For the text-containing cell, return its midpoint in (X, Y) coordinate format. 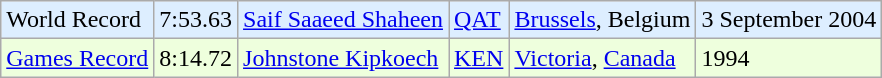
7:53.63 (196, 20)
Johnstone Kipkoech (344, 58)
World Record (78, 20)
KEN (478, 58)
3 September 2004 (789, 20)
Brussels, Belgium (602, 20)
8:14.72 (196, 58)
QAT (478, 20)
Saif Saaeed Shaheen (344, 20)
1994 (789, 58)
Games Record (78, 58)
Victoria, Canada (602, 58)
